Determine the [X, Y] coordinate at the center of the cell enclosing the given text.  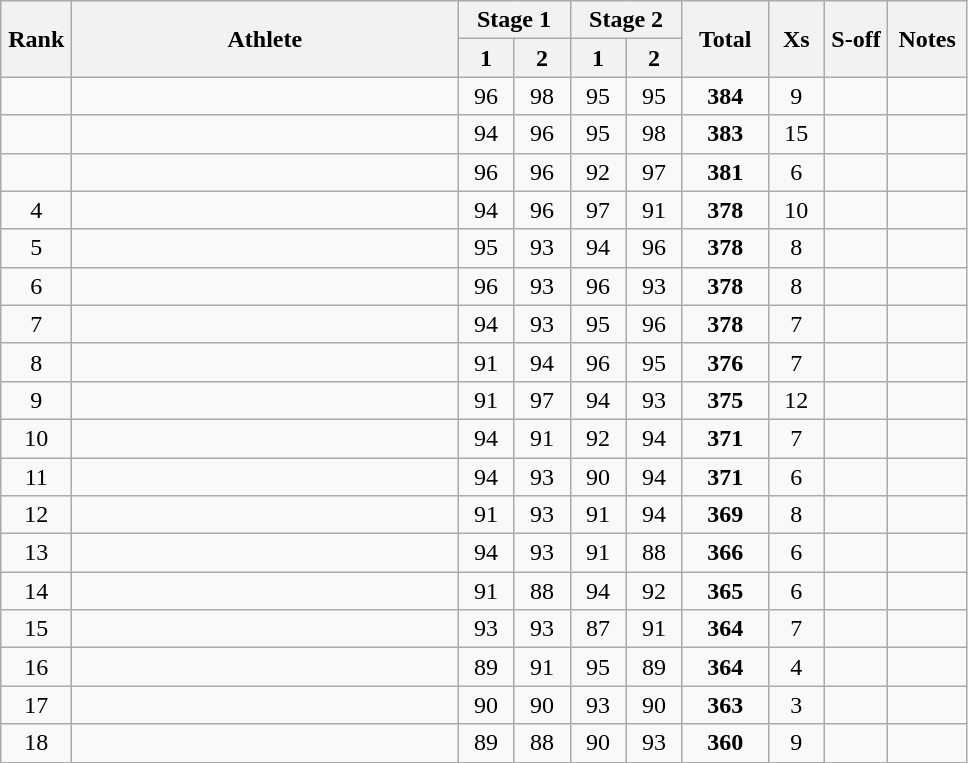
369 [725, 515]
17 [36, 705]
375 [725, 400]
366 [725, 553]
Stage 2 [626, 20]
18 [36, 743]
381 [725, 172]
Notes [928, 39]
365 [725, 591]
Total [725, 39]
383 [725, 134]
5 [36, 248]
363 [725, 705]
87 [598, 629]
Athlete [265, 39]
360 [725, 743]
376 [725, 362]
13 [36, 553]
Xs [796, 39]
S-off [856, 39]
Rank [36, 39]
16 [36, 667]
3 [796, 705]
11 [36, 477]
Stage 1 [514, 20]
14 [36, 591]
384 [725, 96]
